Extract the [x, y] coordinate from the center of the cell holding the provided text.  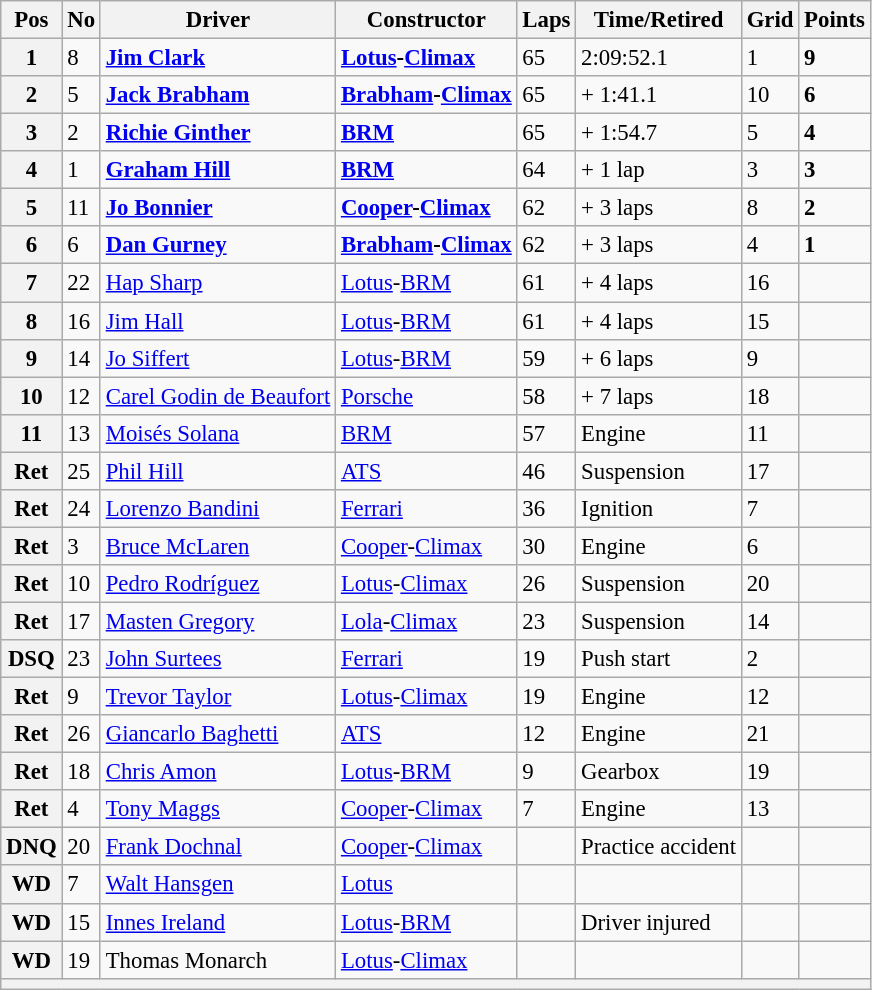
No [81, 20]
46 [546, 471]
24 [81, 509]
Points [834, 20]
Masten Gregory [218, 621]
+ 1:41.1 [659, 95]
+ 6 laps [659, 358]
John Surtees [218, 659]
+ 1 lap [659, 170]
30 [546, 546]
64 [546, 170]
58 [546, 396]
Laps [546, 20]
Jack Brabham [218, 95]
Bruce McLaren [218, 546]
Practice accident [659, 847]
DSQ [32, 659]
36 [546, 509]
+ 7 laps [659, 396]
+ 1:54.7 [659, 133]
Pos [32, 20]
Tony Maggs [218, 809]
57 [546, 433]
2:09:52.1 [659, 58]
Jo Bonnier [218, 208]
Walt Hansgen [218, 885]
Constructor [426, 20]
Moisés Solana [218, 433]
Phil Hill [218, 471]
59 [546, 358]
Jim Clark [218, 58]
22 [81, 283]
Pedro Rodríguez [218, 584]
21 [770, 734]
Lorenzo Bandini [218, 509]
Chris Amon [218, 772]
Jo Siffert [218, 358]
Driver injured [659, 922]
Carel Godin de Beaufort [218, 396]
Graham Hill [218, 170]
Hap Sharp [218, 283]
Giancarlo Baghetti [218, 734]
Trevor Taylor [218, 697]
Time/Retired [659, 20]
Frank Dochnal [218, 847]
Lotus [426, 885]
Grid [770, 20]
Richie Ginther [218, 133]
Jim Hall [218, 321]
Ignition [659, 509]
DNQ [32, 847]
Porsche [426, 396]
Dan Gurney [218, 245]
Push start [659, 659]
Lola-Climax [426, 621]
25 [81, 471]
Thomas Monarch [218, 960]
Driver [218, 20]
Innes Ireland [218, 922]
Gearbox [659, 772]
